Scan for the cell matching the given text and deliver its [X, Y] coordinate at center. 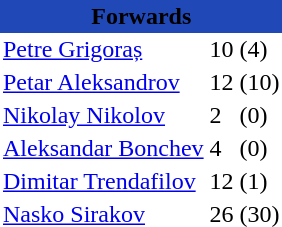
4 [222, 148]
Petre Grigoraș [104, 50]
Nikolay Nikolov [104, 116]
Dimitar Trendafilov [104, 182]
Petar Aleksandrov [104, 82]
2 [222, 116]
10 [222, 50]
Aleksandar Bonchev [104, 148]
